Extract the [x, y] coordinate from the center of the cell holding the provided text.  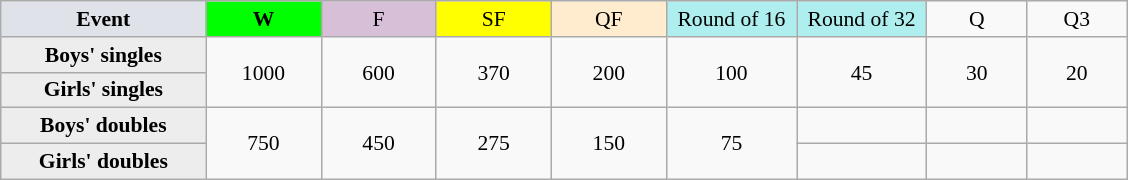
Boys' singles [104, 55]
45 [861, 72]
QF [608, 19]
Round of 32 [861, 19]
100 [731, 72]
75 [731, 144]
600 [378, 72]
Q [977, 19]
Boys' doubles [104, 126]
Girls' doubles [104, 162]
F [378, 19]
Round of 16 [731, 19]
750 [264, 144]
SF [494, 19]
30 [977, 72]
370 [494, 72]
275 [494, 144]
200 [608, 72]
W [264, 19]
Girls' singles [104, 90]
450 [378, 144]
150 [608, 144]
Event [104, 19]
1000 [264, 72]
20 [1077, 72]
Q3 [1077, 19]
